Determine the (X, Y) coordinate at the center of the cell enclosing the given text.  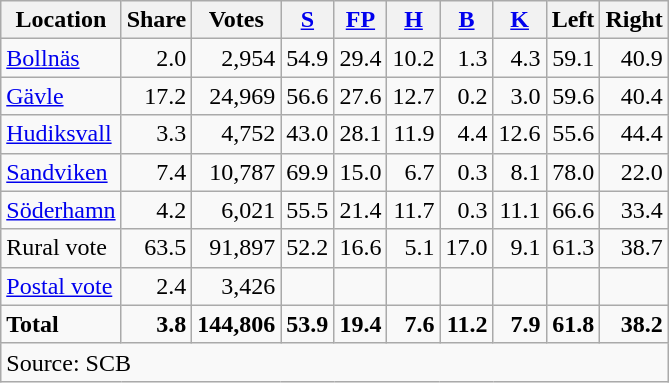
78.0 (573, 172)
7.6 (414, 324)
38.7 (634, 248)
17.0 (466, 248)
11.9 (414, 134)
4.2 (156, 210)
Sandviken (61, 172)
55.6 (573, 134)
0.2 (466, 96)
Total (61, 324)
40.4 (634, 96)
H (414, 20)
10,787 (236, 172)
16.6 (360, 248)
Rural vote (61, 248)
Gävle (61, 96)
K (520, 20)
43.0 (308, 134)
11.2 (466, 324)
19.4 (360, 324)
Hudiksvall (61, 134)
S (308, 20)
17.2 (156, 96)
28.1 (360, 134)
1.3 (466, 58)
33.4 (634, 210)
40.9 (634, 58)
44.4 (634, 134)
Location (61, 20)
4.4 (466, 134)
61.8 (573, 324)
Söderhamn (61, 210)
Postal vote (61, 286)
59.1 (573, 58)
4.3 (520, 58)
3.3 (156, 134)
56.6 (308, 96)
4,752 (236, 134)
2,954 (236, 58)
22.0 (634, 172)
3.0 (520, 96)
12.7 (414, 96)
61.3 (573, 248)
15.0 (360, 172)
Share (156, 20)
9.1 (520, 248)
29.4 (360, 58)
3,426 (236, 286)
69.9 (308, 172)
59.6 (573, 96)
91,897 (236, 248)
7.9 (520, 324)
11.7 (414, 210)
12.6 (520, 134)
Votes (236, 20)
54.9 (308, 58)
66.6 (573, 210)
55.5 (308, 210)
11.1 (520, 210)
5.1 (414, 248)
38.2 (634, 324)
FP (360, 20)
7.4 (156, 172)
53.9 (308, 324)
Right (634, 20)
B (466, 20)
Left (573, 20)
8.1 (520, 172)
2.4 (156, 286)
Bollnäs (61, 58)
6.7 (414, 172)
3.8 (156, 324)
144,806 (236, 324)
2.0 (156, 58)
10.2 (414, 58)
6,021 (236, 210)
52.2 (308, 248)
24,969 (236, 96)
27.6 (360, 96)
21.4 (360, 210)
Source: SCB (335, 362)
63.5 (156, 248)
